Provide the (X, Y) coordinate of the cell's center where the given text is located.  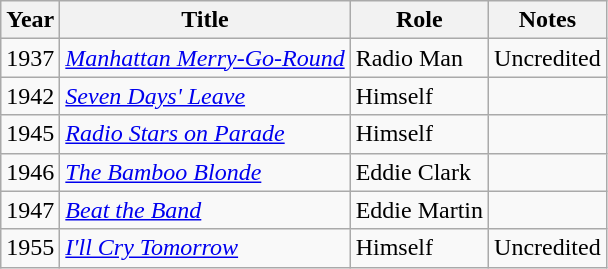
Title (205, 20)
Eddie Martin (419, 210)
1946 (30, 172)
Beat the Band (205, 210)
The Bamboo Blonde (205, 172)
Eddie Clark (419, 172)
1937 (30, 58)
I'll Cry Tomorrow (205, 248)
Radio Stars on Parade (205, 134)
1945 (30, 134)
Notes (548, 20)
Manhattan Merry-Go-Round (205, 58)
1947 (30, 210)
Role (419, 20)
1955 (30, 248)
Year (30, 20)
Seven Days' Leave (205, 96)
1942 (30, 96)
Radio Man (419, 58)
